From the cell containing the given text, extract its center point as (x, y) coordinate. 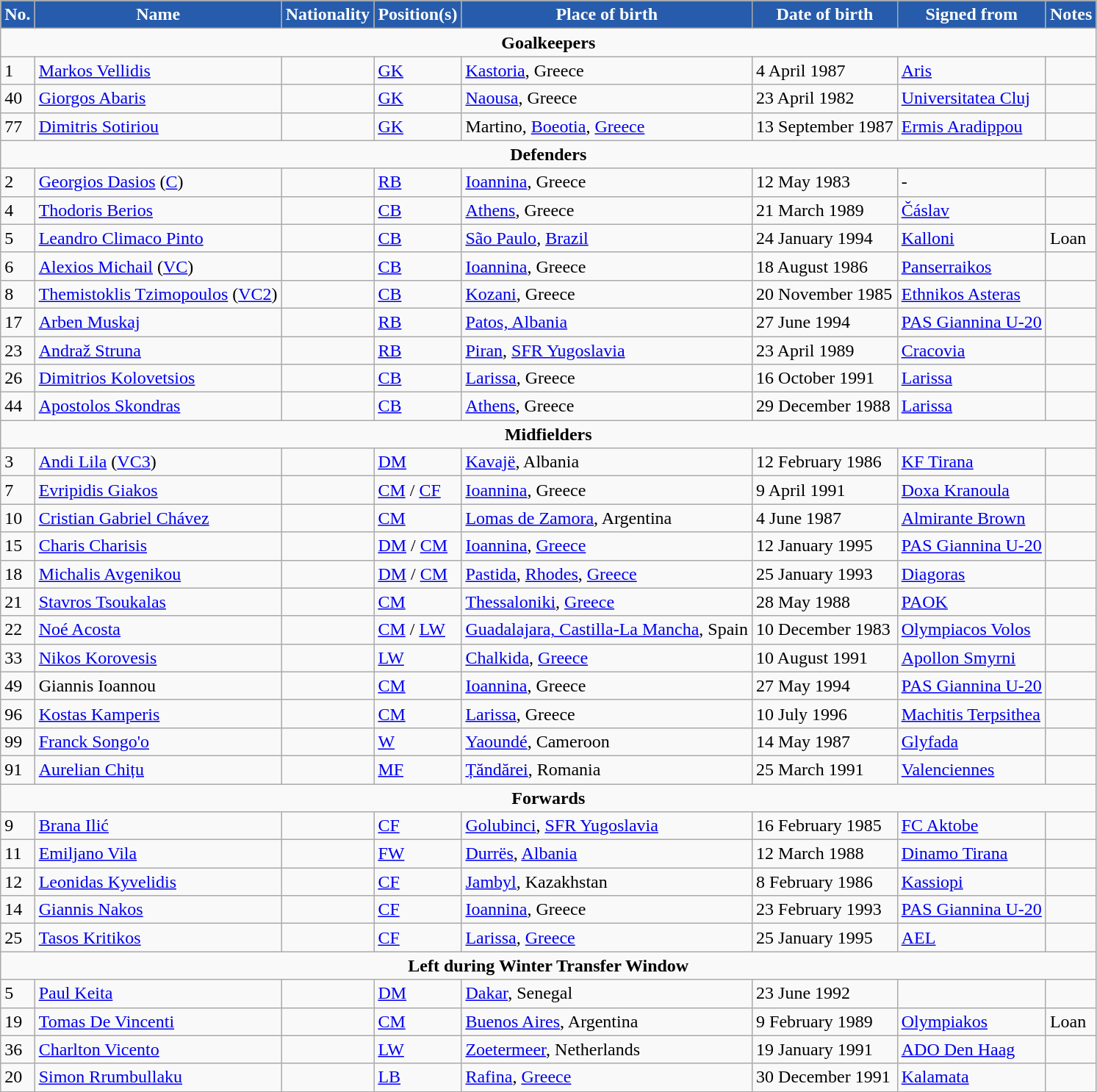
Leandro Climaco Pinto (158, 238)
Themistoklis Tzimopoulos (VC2) (158, 294)
10 August 1991 (825, 658)
16 October 1991 (825, 378)
Signed from (971, 15)
W (417, 741)
8 (18, 294)
18 August 1986 (825, 266)
36 (18, 1049)
Universitatea Cluj (971, 98)
12 January 1995 (825, 546)
4 April 1987 (825, 71)
20 November 1985 (825, 294)
25 January 1993 (825, 574)
27 June 1994 (825, 322)
Tasos Kritikos (158, 938)
Franck Songo'o (158, 741)
25 (18, 938)
Diagoras (971, 574)
Andraž Struna (158, 351)
Ethnikos Asteras (971, 294)
Place of birth (607, 15)
Midfielders (548, 434)
19 (18, 1021)
Georgios Dasios (C) (158, 182)
Date of birth (825, 15)
Kalloni (971, 238)
21 March 1989 (825, 210)
Yaoundé, Cameroon (607, 741)
Durrës, Albania (607, 854)
3 (18, 462)
Alexios Michail (VC) (158, 266)
18 (18, 574)
16 February 1985 (825, 826)
8 February 1986 (825, 882)
CM / LW (417, 630)
Nationality (328, 15)
Stavros Tsoukalas (158, 602)
Simon Rrumbullaku (158, 1077)
7 (18, 490)
Olympiakos (971, 1021)
14 May 1987 (825, 741)
Aurelian Chițu (158, 769)
Ermis Aradippou (971, 126)
40 (18, 98)
12 (18, 882)
10 December 1983 (825, 630)
Rafina, Greece (607, 1077)
23 April 1989 (825, 351)
Cracovia (971, 351)
Aris (971, 71)
Patos, Albania (607, 322)
4 (18, 210)
Cristian Gabriel Chávez (158, 518)
Name (158, 15)
Dakar, Senegal (607, 994)
23 (18, 351)
Panserraikos (971, 266)
Čáslav (971, 210)
Buenos Aires, Argentina (607, 1021)
21 (18, 602)
Guadalajara, Castilla-La Mancha, Spain (607, 630)
Chalkida, Greece (607, 658)
13 September 1987 (825, 126)
30 December 1991 (825, 1077)
Michalis Avgenikou (158, 574)
No. (18, 15)
23 April 1982 (825, 98)
Dinamo Tirana (971, 854)
- (971, 182)
25 January 1995 (825, 938)
12 May 1983 (825, 182)
Apollon Smyrni (971, 658)
CM / CF (417, 490)
96 (18, 714)
ADO Den Haag (971, 1049)
49 (18, 686)
28 May 1988 (825, 602)
4 June 1987 (825, 518)
9 (18, 826)
26 (18, 378)
Giannis Nakos (158, 910)
Martino, Boeotia, Greece (607, 126)
PAOK (971, 602)
Apostolos Skondras (158, 406)
MF (417, 769)
Andi Lila (VC3) (158, 462)
Kastoria, Greece (607, 71)
9 April 1991 (825, 490)
Defenders (548, 154)
Emiljano Vila (158, 854)
Glyfada (971, 741)
2 (18, 182)
Golubinci, SFR Yugoslavia (607, 826)
20 (18, 1077)
9 February 1989 (825, 1021)
Arben Muskaj (158, 322)
11 (18, 854)
Naousa, Greece (607, 98)
Tomas De Vincenti (158, 1021)
1 (18, 71)
Kozani, Greece (607, 294)
29 December 1988 (825, 406)
Jambyl, Kazakhstan (607, 882)
Thessaloniki, Greece (607, 602)
Noé Acosta (158, 630)
Left during Winter Transfer Window (548, 966)
Goalkeepers (548, 43)
Thodoris Berios (158, 210)
Doxa Kranoula (971, 490)
Kalamata (971, 1077)
Brana Ilić (158, 826)
23 February 1993 (825, 910)
Olympiacos Volos (971, 630)
São Paulo, Brazil (607, 238)
Evripidis Giakos (158, 490)
12 March 1988 (825, 854)
LB (417, 1077)
91 (18, 769)
77 (18, 126)
12 February 1986 (825, 462)
23 June 1992 (825, 994)
Lomas de Zamora, Argentina (607, 518)
Charis Charisis (158, 546)
Zoetermeer, Netherlands (607, 1049)
Machitis Terpsithea (971, 714)
Dimitrios Kolovetsios (158, 378)
22 (18, 630)
Markos Vellidis (158, 71)
Pastida, Rhodes, Greece (607, 574)
24 January 1994 (825, 238)
Kostas Kamperis (158, 714)
10 July 1996 (825, 714)
Leonidas Kyvelidis (158, 882)
Dimitris Sotiriou (158, 126)
Giannis Ioannou (158, 686)
Nikos Korovesis (158, 658)
FW (417, 854)
33 (18, 658)
Kavajë, Albania (607, 462)
10 (18, 518)
17 (18, 322)
14 (18, 910)
25 March 1991 (825, 769)
Valenciennes (971, 769)
Almirante Brown (971, 518)
AEL (971, 938)
Position(s) (417, 15)
6 (18, 266)
44 (18, 406)
Paul Keita (158, 994)
Charlton Vicento (158, 1049)
Giorgos Abaris (158, 98)
Piran, SFR Yugoslavia (607, 351)
FC Aktobe (971, 826)
Forwards (548, 797)
Notes (1071, 15)
99 (18, 741)
19 January 1991 (825, 1049)
KF Tirana (971, 462)
15 (18, 546)
Kassiopi (971, 882)
Țăndărei, Romania (607, 769)
27 May 1994 (825, 686)
